Determine the [x, y] coordinate at the center of the cell enclosing the given text.  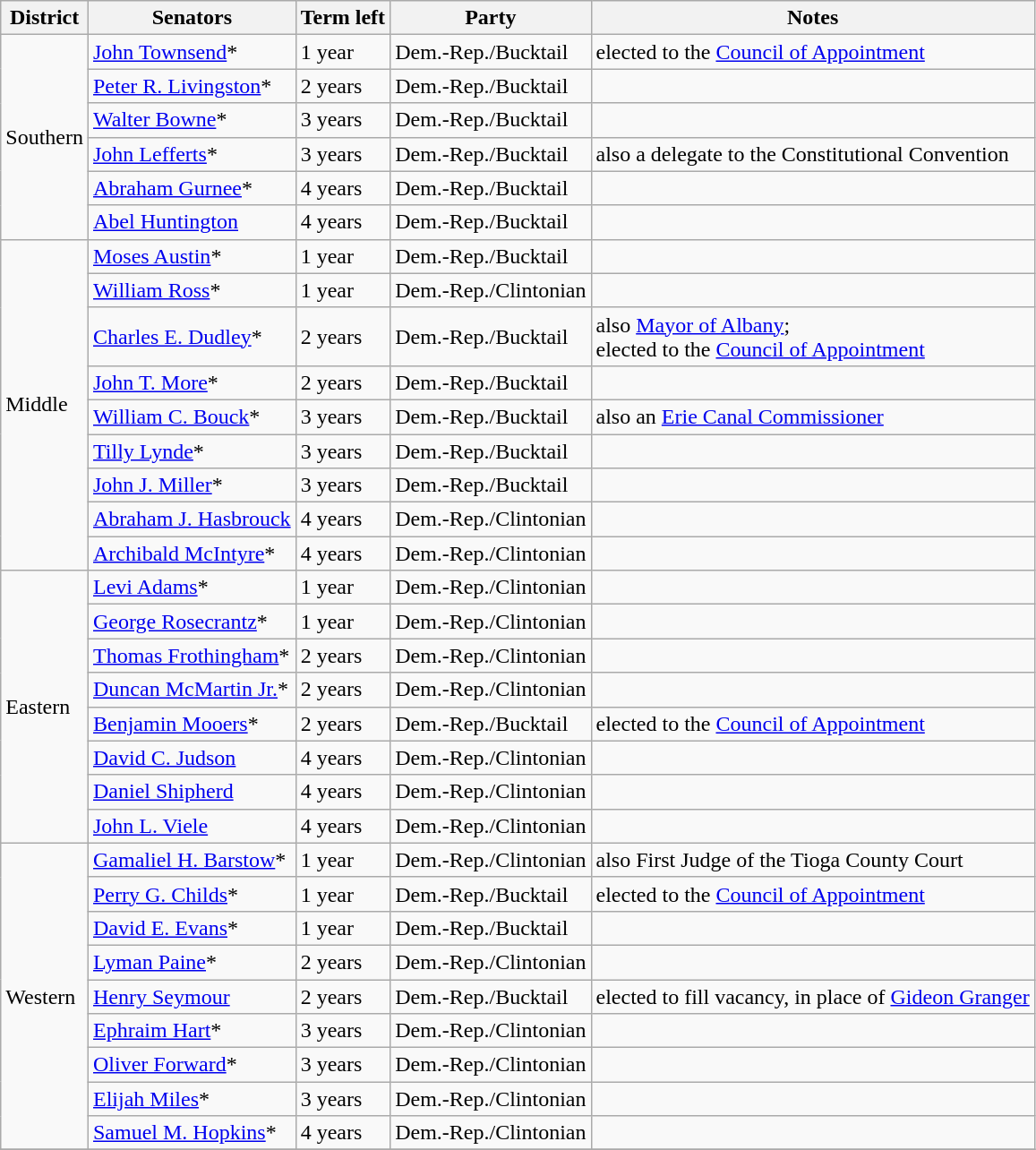
Party [491, 18]
Peter R. Livingston* [192, 86]
John T. More* [192, 382]
Southern [45, 137]
William C. Bouck* [192, 416]
Daniel Shipherd [192, 792]
John Townsend* [192, 52]
District [45, 18]
Henry Seymour [192, 997]
also an Erie Canal Commissioner [813, 416]
Levi Adams* [192, 588]
Abel Huntington [192, 222]
George Rosecrantz* [192, 622]
Tilly Lynde* [192, 451]
also First Judge of the Tioga County Court [813, 860]
Archibald McIntyre* [192, 554]
John J. Miller* [192, 485]
also a delegate to the Constitutional Convention [813, 154]
Abraham J. Hasbrouck [192, 519]
Middle [45, 405]
Samuel M. Hopkins* [192, 1133]
Thomas Frothingham* [192, 656]
Gamaliel H. Barstow* [192, 860]
Ephraim Hart* [192, 1031]
Term left [342, 18]
Western [45, 996]
David C. Judson [192, 758]
Perry G. Childs* [192, 894]
also Mayor of Albany; elected to the Council of Appointment [813, 337]
John Lefferts* [192, 154]
Abraham Gurnee* [192, 188]
Eastern [45, 707]
David E. Evans* [192, 928]
Oliver Forward* [192, 1065]
elected to fill vacancy, in place of Gideon Granger [813, 997]
William Ross* [192, 290]
Charles E. Dudley* [192, 337]
Moses Austin* [192, 256]
Senators [192, 18]
Elijah Miles* [192, 1099]
Notes [813, 18]
Duncan McMartin Jr.* [192, 690]
John L. Viele [192, 826]
Walter Bowne* [192, 120]
Lyman Paine* [192, 962]
Benjamin Mooers* [192, 724]
